Detect which cell encompasses the target text, then output its [x, y] center coordinate. 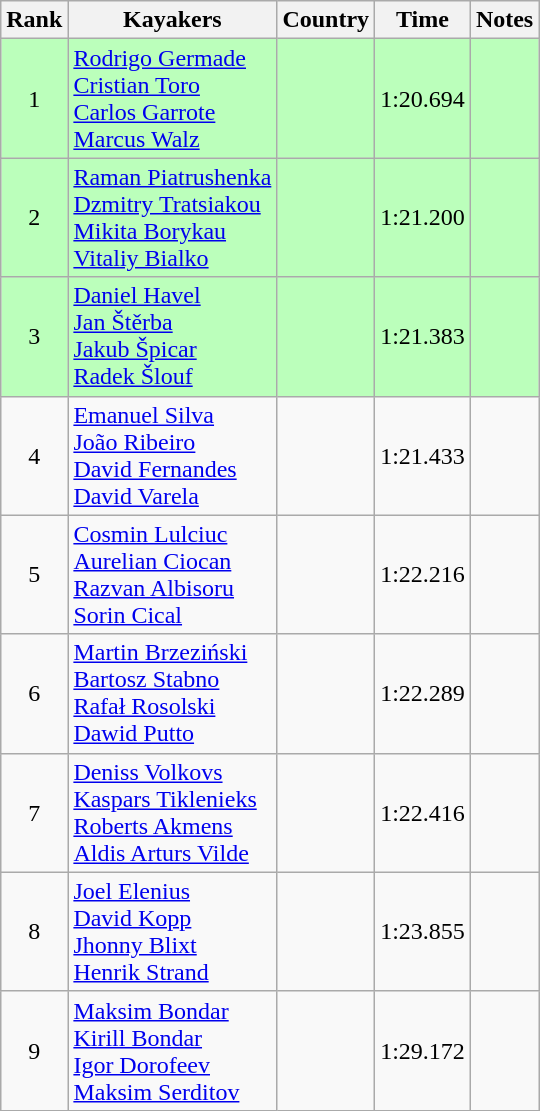
1:22.289 [423, 694]
Emanuel SilvaJoão RibeiroDavid FernandesDavid Varela [172, 456]
1:23.855 [423, 932]
1:21.200 [423, 218]
1:22.216 [423, 574]
1 [34, 98]
Raman PiatrushenkaDzmitry TratsiakouMikita BorykauVitaliy Bialko [172, 218]
6 [34, 694]
Time [423, 20]
Joel EleniusDavid KoppJhonny BlixtHenrik Strand [172, 932]
1:21.383 [423, 336]
Martin BrzezińskiBartosz StabnoRafał RosolskiDawid Putto [172, 694]
7 [34, 812]
4 [34, 456]
1:20.694 [423, 98]
1:22.416 [423, 812]
8 [34, 932]
Daniel HavelJan ŠtěrbaJakub ŠpicarRadek Šlouf [172, 336]
5 [34, 574]
2 [34, 218]
Deniss VolkovsKaspars TiklenieksRoberts AkmensAldis Arturs Vilde [172, 812]
Notes [504, 20]
Cosmin LulciucAurelian CiocanRazvan AlbisoruSorin Cical [172, 574]
Country [326, 20]
1:29.172 [423, 1050]
Maksim BondarKirill BondarIgor DorofeevMaksim Serditov [172, 1050]
Rodrigo GermadeCristian ToroCarlos GarroteMarcus Walz [172, 98]
3 [34, 336]
Kayakers [172, 20]
Rank [34, 20]
9 [34, 1050]
1:21.433 [423, 456]
